Search for the cell housing the specified text and yield its (X, Y) center coordinate. 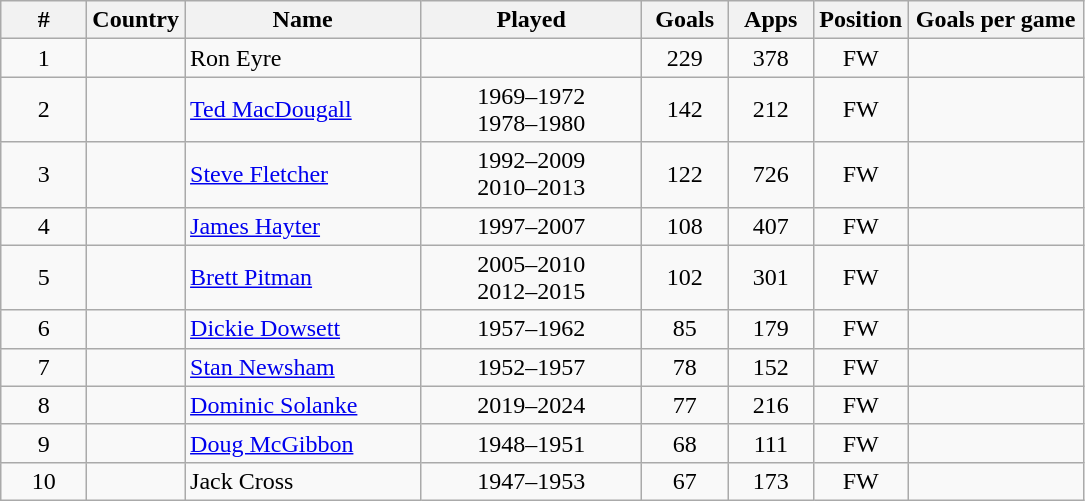
8 (44, 405)
78 (685, 367)
Jack Cross (303, 481)
407 (771, 226)
179 (771, 329)
378 (771, 58)
2019–2024 (532, 405)
Dickie Dowsett (303, 329)
Doug McGibbon (303, 443)
122 (685, 174)
Apps (771, 20)
67 (685, 481)
4 (44, 226)
Name (303, 20)
3 (44, 174)
5 (44, 278)
216 (771, 405)
108 (685, 226)
152 (771, 367)
10 (44, 481)
2 (44, 110)
173 (771, 481)
Position (861, 20)
102 (685, 278)
1992–20092010–2013 (532, 174)
726 (771, 174)
6 (44, 329)
Stan Newsham (303, 367)
Dominic Solanke (303, 405)
212 (771, 110)
142 (685, 110)
Played (532, 20)
# (44, 20)
1957–1962 (532, 329)
Ted MacDougall (303, 110)
1 (44, 58)
Steve Fletcher (303, 174)
1952–1957 (532, 367)
85 (685, 329)
Goals per game (996, 20)
229 (685, 58)
9 (44, 443)
7 (44, 367)
1947–1953 (532, 481)
2005–20102012–2015 (532, 278)
Country (136, 20)
301 (771, 278)
Ron Eyre (303, 58)
77 (685, 405)
Brett Pitman (303, 278)
Goals (685, 20)
111 (771, 443)
James Hayter (303, 226)
1948–1951 (532, 443)
68 (685, 443)
1997–2007 (532, 226)
1969–19721978–1980 (532, 110)
